For the text-containing cell, return its midpoint in [X, Y] coordinate format. 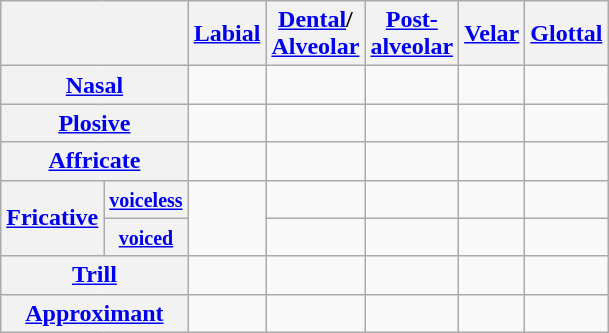
Fricative [52, 218]
Trill [94, 275]
Glottal [566, 34]
Plosive [94, 123]
voiced [146, 237]
Approximant [94, 313]
voiceless [146, 199]
Nasal [94, 85]
Dental/Alveolar [316, 34]
Velar [492, 34]
Labial [227, 34]
Post-alveolar [412, 34]
Affricate [94, 161]
